Detect which cell encompasses the target text, then output its (x, y) center coordinate. 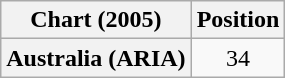
Position (238, 20)
Chart (2005) (96, 20)
Australia (ARIA) (96, 58)
34 (238, 58)
